Pinpoint the cell where the given text exists, returning its (X, Y) midpoint coordinate. 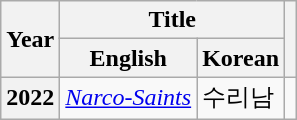
Narco-Saints (128, 98)
Korean (241, 58)
수리남 (241, 98)
Title (172, 20)
English (128, 58)
2022 (30, 98)
Year (30, 39)
